Determine the [x, y] coordinate at the center of the cell enclosing the given text.  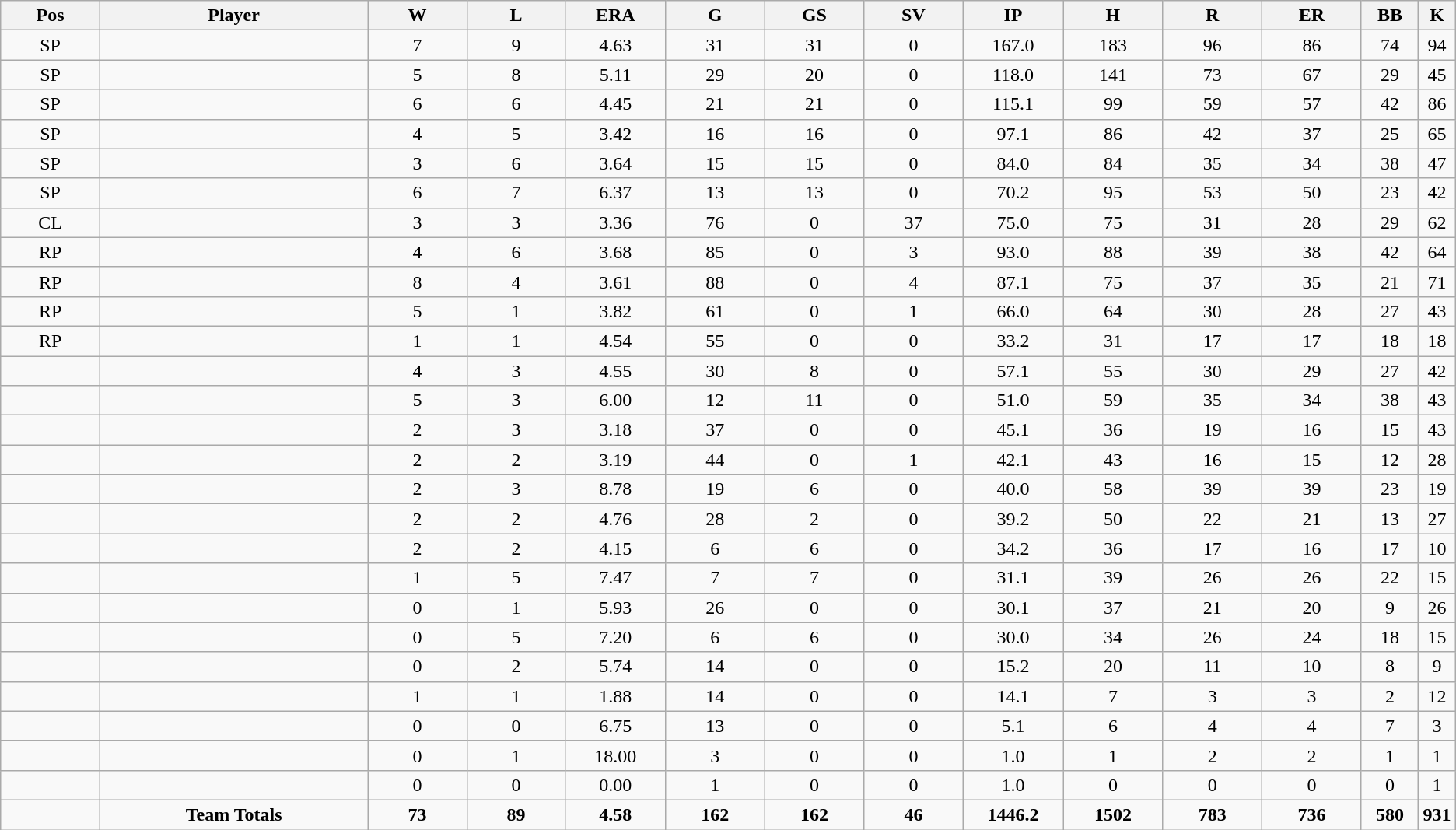
6.75 [615, 726]
3.82 [615, 311]
3.42 [615, 134]
736 [1312, 814]
94 [1437, 45]
62 [1437, 222]
W [417, 16]
Pos [51, 16]
95 [1113, 193]
167.0 [1013, 45]
45.1 [1013, 430]
ERA [615, 16]
K [1437, 16]
H [1113, 16]
57 [1312, 104]
42.1 [1013, 460]
70.2 [1013, 193]
7.47 [615, 578]
6.37 [615, 193]
118.0 [1013, 75]
46 [913, 814]
3.36 [615, 222]
58 [1113, 489]
51.0 [1013, 401]
4.76 [615, 519]
8.78 [615, 489]
44 [715, 460]
96 [1213, 45]
0.00 [615, 785]
5.74 [615, 667]
85 [715, 252]
L [516, 16]
141 [1113, 75]
1502 [1113, 814]
30.1 [1013, 608]
39.2 [1013, 519]
3.19 [615, 460]
67 [1312, 75]
183 [1113, 45]
71 [1437, 282]
ER [1312, 16]
4.54 [615, 341]
115.1 [1013, 104]
783 [1213, 814]
4.15 [615, 548]
15.2 [1013, 667]
14.1 [1013, 696]
G [715, 16]
40.0 [1013, 489]
CL [51, 222]
4.63 [615, 45]
18.00 [615, 755]
33.2 [1013, 341]
BB [1390, 16]
45 [1437, 75]
87.1 [1013, 282]
24 [1312, 637]
65 [1437, 134]
7.20 [615, 637]
1.88 [615, 696]
34.2 [1013, 548]
84.0 [1013, 163]
47 [1437, 163]
31.1 [1013, 578]
4.45 [615, 104]
6.00 [615, 401]
1446.2 [1013, 814]
4.55 [615, 371]
25 [1390, 134]
931 [1437, 814]
3.61 [615, 282]
3.68 [615, 252]
3.18 [615, 430]
66.0 [1013, 311]
SV [913, 16]
R [1213, 16]
74 [1390, 45]
GS [814, 16]
84 [1113, 163]
57.1 [1013, 371]
76 [715, 222]
4.58 [615, 814]
3.64 [615, 163]
Team Totals [233, 814]
30.0 [1013, 637]
97.1 [1013, 134]
580 [1390, 814]
Player [233, 16]
5.1 [1013, 726]
61 [715, 311]
5.11 [615, 75]
93.0 [1013, 252]
5.93 [615, 608]
IP [1013, 16]
53 [1213, 193]
89 [516, 814]
75.0 [1013, 222]
99 [1113, 104]
